Scan for the cell matching the given text and deliver its [x, y] coordinate at center. 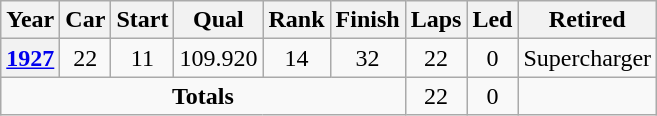
Qual [218, 20]
11 [142, 58]
32 [368, 58]
Year [30, 20]
Rank [296, 20]
1927 [30, 58]
Finish [368, 20]
Start [142, 20]
Laps [436, 20]
14 [296, 58]
Totals [203, 96]
Led [492, 20]
Retired [588, 20]
109.920 [218, 58]
Supercharger [588, 58]
Car [86, 20]
